Determine the [X, Y] coordinate at the center of the cell enclosing the given text.  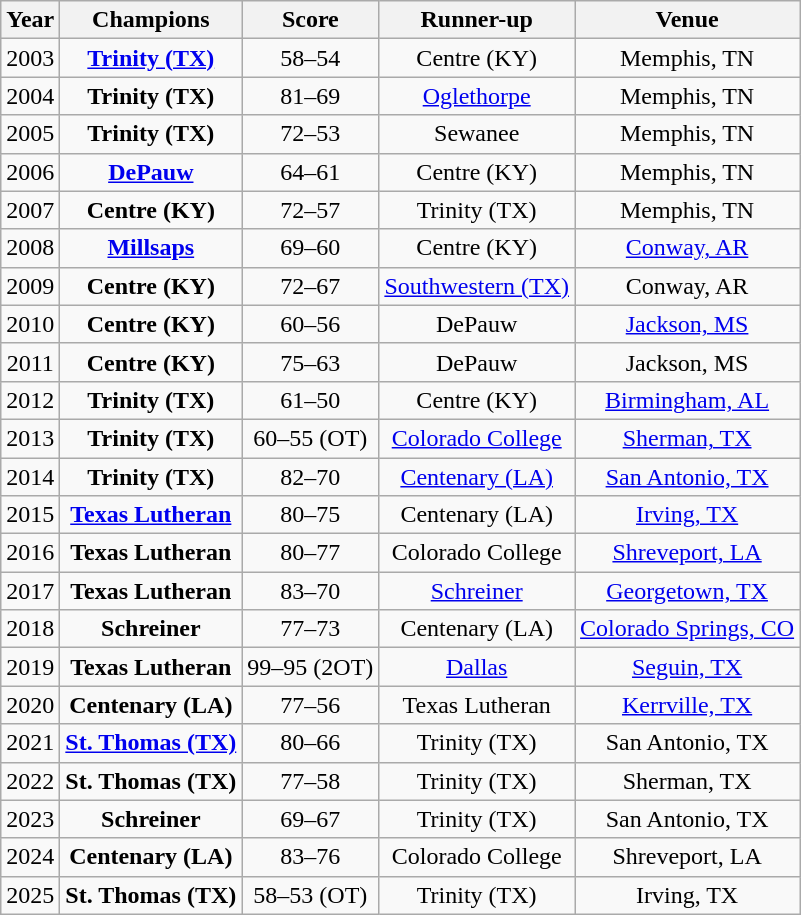
Kerrville, TX [688, 705]
2020 [30, 705]
2023 [30, 819]
Oglethorpe [477, 96]
2025 [30, 895]
Champions [151, 20]
80–77 [310, 553]
77–56 [310, 705]
2004 [30, 96]
58–53 (OT) [310, 895]
2015 [30, 515]
Sewanee [477, 134]
Year [30, 20]
Venue [688, 20]
2021 [30, 743]
Score [310, 20]
60–55 (OT) [310, 438]
2005 [30, 134]
69–67 [310, 819]
64–61 [310, 172]
Dallas [477, 667]
81–69 [310, 96]
2011 [30, 362]
60–56 [310, 324]
2012 [30, 400]
72–53 [310, 134]
Birmingham, AL [688, 400]
61–50 [310, 400]
Colorado Springs, CO [688, 629]
Runner-up [477, 20]
77–73 [310, 629]
75–63 [310, 362]
72–57 [310, 210]
2024 [30, 857]
72–67 [310, 286]
2022 [30, 781]
83–70 [310, 591]
2018 [30, 629]
2019 [30, 667]
Seguin, TX [688, 667]
58–54 [310, 58]
69–60 [310, 248]
2009 [30, 286]
99–95 (2OT) [310, 667]
77–58 [310, 781]
83–76 [310, 857]
Millsaps [151, 248]
Southwestern (TX) [477, 286]
2017 [30, 591]
2008 [30, 248]
82–70 [310, 477]
2013 [30, 438]
2007 [30, 210]
80–75 [310, 515]
2010 [30, 324]
2014 [30, 477]
2003 [30, 58]
2006 [30, 172]
2016 [30, 553]
80–66 [310, 743]
Georgetown, TX [688, 591]
